Scan for the cell matching the given text and deliver its (X, Y) coordinate at center. 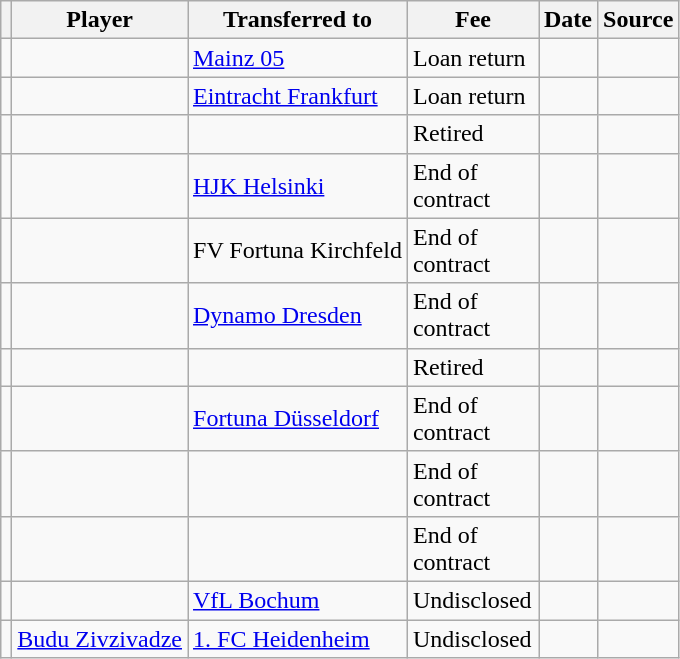
Date (568, 20)
Mainz 05 (298, 58)
HJK Helsinki (298, 186)
1. FC Heidenheim (298, 639)
Fee (472, 20)
Fortuna Düsseldorf (298, 418)
Dynamo Dresden (298, 316)
Player (100, 20)
Source (638, 20)
Budu Zivzivadze (100, 639)
FV Fortuna Kirchfeld (298, 250)
VfL Bochum (298, 600)
Transferred to (298, 20)
Eintracht Frankfurt (298, 96)
